Determine the [x, y] coordinate at the center of the cell enclosing the given text.  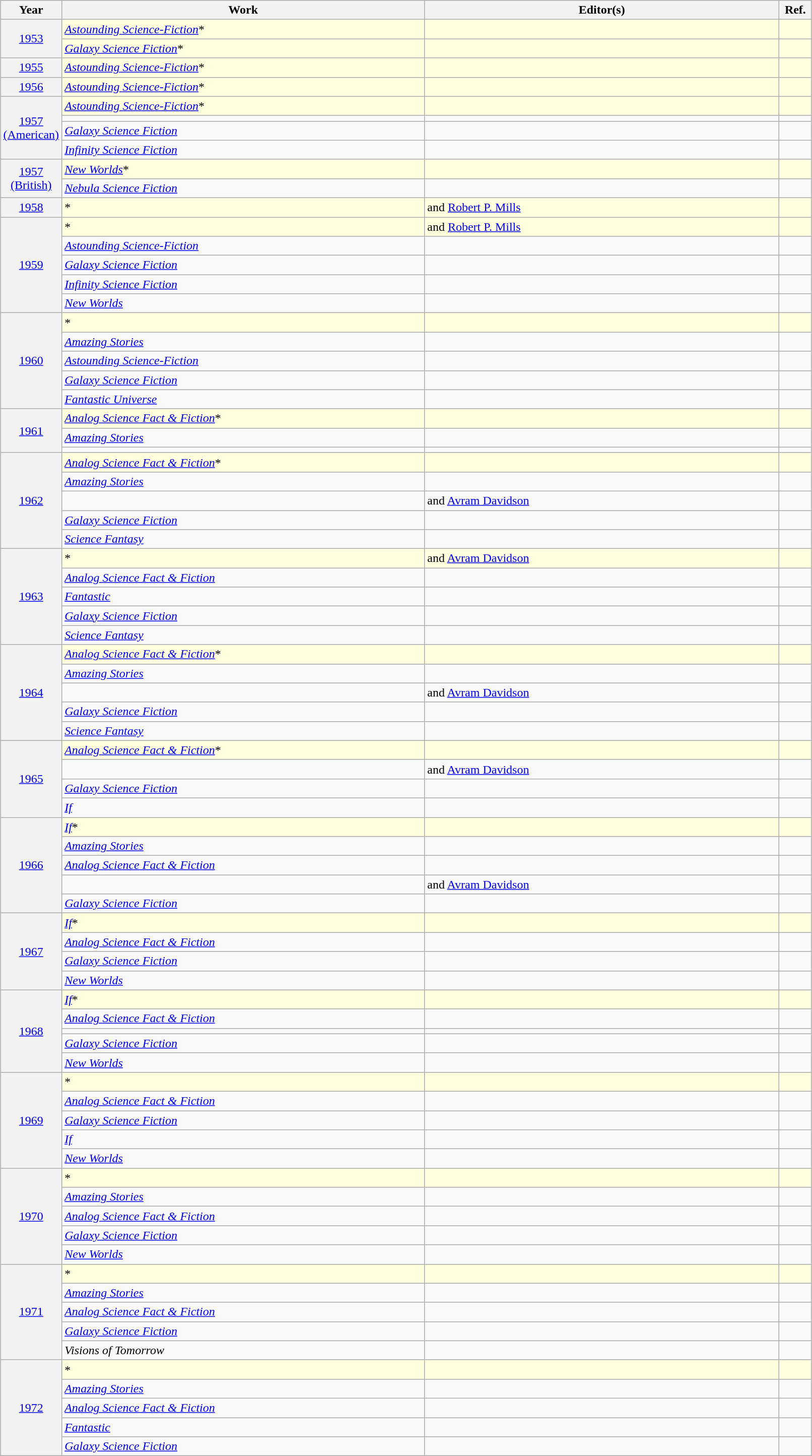
1963 [31, 597]
1953 [31, 39]
1970 [31, 1216]
1972 [31, 1408]
1969 [31, 1120]
1968 [31, 1031]
Ref. [795, 10]
1957(American) [31, 128]
1961 [31, 430]
1960 [31, 361]
Galaxy Science Fiction* [243, 48]
Work [243, 10]
New Worlds* [243, 169]
1959 [31, 265]
Editor(s) [602, 10]
Visions of Tomorrow [243, 1350]
Fantastic Universe [243, 399]
1956 [31, 87]
Nebula Science Fiction [243, 188]
Year [31, 10]
1971 [31, 1312]
1965 [31, 779]
1964 [31, 692]
1967 [31, 952]
1962 [31, 500]
1955 [31, 68]
1966 [31, 865]
1958 [31, 207]
1957(British) [31, 178]
